Detect which cell encompasses the target text, then output its (X, Y) center coordinate. 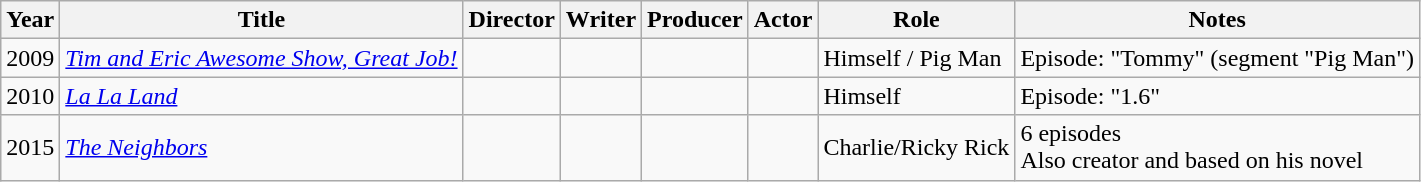
Himself / Pig Man (916, 58)
2010 (30, 96)
Writer (600, 20)
Episode: "1.6" (1218, 96)
The Neighbors (262, 148)
2015 (30, 148)
Title (262, 20)
Tim and Eric Awesome Show, Great Job! (262, 58)
6 episodesAlso creator and based on his novel (1218, 148)
Charlie/Ricky Rick (916, 148)
Director (512, 20)
Notes (1218, 20)
La La Land (262, 96)
Episode: "Tommy" (segment "Pig Man") (1218, 58)
Actor (783, 20)
Himself (916, 96)
Producer (696, 20)
Year (30, 20)
Role (916, 20)
2009 (30, 58)
